Extract the [x, y] coordinate from the center of the cell holding the provided text.  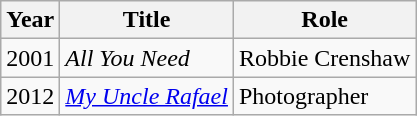
Robbie Crenshaw [324, 58]
My Uncle Rafael [147, 96]
Year [30, 20]
2012 [30, 96]
Title [147, 20]
All You Need [147, 58]
Role [324, 20]
Photographer [324, 96]
2001 [30, 58]
